Detect which cell encompasses the target text, then output its (X, Y) center coordinate. 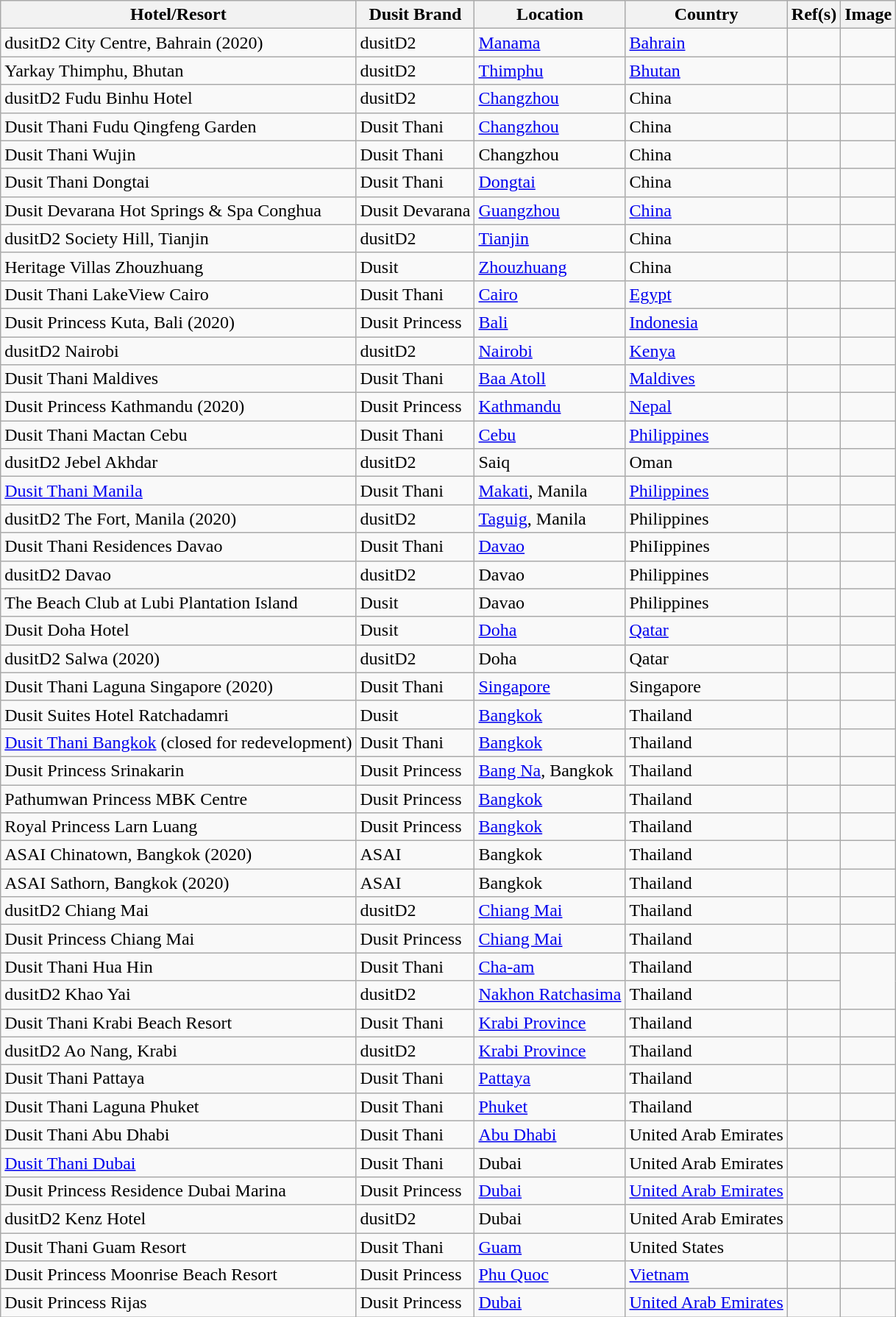
Dusit Thani Dongtai (178, 182)
Dusit Thani Bangkok (closed for redevelopment) (178, 742)
dusitD2 Khao Yai (178, 995)
dusitD2 Fudu Binhu Hotel (178, 99)
Abu Dhabi (550, 1135)
Cha-am (550, 967)
Dusit Thani Maldives (178, 379)
Manama (550, 43)
Dusit Thani Hua Hin (178, 967)
Yarkay Thimphu, Bhutan (178, 71)
Dusit Thani Dubai (178, 1162)
Vietnam (706, 1275)
Dusit Doha Hotel (178, 631)
Guangzhou (550, 210)
dusitD2 Ao Nang, Krabi (178, 1051)
Pathumwan Princess MBK Centre (178, 798)
dusitD2 Salwa (2020) (178, 658)
ASAI Chinatown, Bangkok (2020) (178, 855)
Bali (550, 322)
dusitD2 The Fort, Manila (2020) (178, 519)
Country (706, 15)
Bang Na, Bangkok (550, 770)
dusitD2 Davao (178, 575)
Dusit Princess Chiang Mai (178, 939)
Cebu (550, 435)
Kenya (706, 351)
Phuket (550, 1107)
Ref(s) (814, 15)
Bhutan (706, 71)
Dusit Brand (415, 15)
Taguig, Manila (550, 519)
Dusit Thani Residences Davao (178, 547)
Dusit Princess Srinakarin (178, 770)
Hotel/Resort (178, 15)
Dusit Devarana (415, 210)
Dusit Princess Residence Dubai Marina (178, 1190)
Dusit Thani Mactan Cebu (178, 435)
dusitD2 Kenz Hotel (178, 1218)
Dusit Princess Kathmandu (2020) (178, 407)
Dusit Thani Wujin (178, 155)
Royal Princess Larn Luang (178, 827)
Dusit Thani Pattaya (178, 1079)
Saiq (550, 463)
Zhouzhuang (550, 266)
Baa Atoll (550, 379)
Location (550, 15)
Tianjin (550, 238)
Dusit Princess Kuta, Bali (2020) (178, 322)
Nakhon Ratchasima (550, 995)
Dusit Devarana Hot Springs & Spa Conghua (178, 210)
Guam (550, 1247)
Dusit Princess Rijas (178, 1303)
The Beach Club at Lubi Plantation Island (178, 603)
dusitD2 Chiang Mai (178, 911)
Bahrain (706, 43)
Makati, Manila (550, 491)
Nepal (706, 407)
Cairo (550, 294)
Kathmandu (550, 407)
Nairobi (550, 351)
Thimphu (550, 71)
Indonesia (706, 322)
Dusit Thani Manila (178, 491)
Phu Quoc (550, 1275)
Dusit Thani Abu Dhabi (178, 1135)
Dusit Thani Laguna Phuket (178, 1107)
Image (868, 15)
Dusit Thani Guam Resort (178, 1247)
Dusit Thani Laguna Singapore (2020) (178, 686)
Pattaya (550, 1079)
Dusit Thani Fudu Qingfeng Garden (178, 127)
Dusit Thani Krabi Beach Resort (178, 1023)
United States (706, 1247)
Dusit Princess Moonrise Beach Resort (178, 1275)
dusitD2 Society Hill, Tianjin (178, 238)
Maldives (706, 379)
dusitD2 Jebel Akhdar (178, 463)
ASAI Sathorn, Bangkok (2020) (178, 883)
Dusit Thani LakeView Cairo (178, 294)
Oman (706, 463)
Heritage Villas Zhouzhuang (178, 266)
PhiIippines (706, 547)
dusitD2 Nairobi (178, 351)
dusitD2 City Centre, Bahrain (2020) (178, 43)
Dongtai (550, 182)
Dusit Suites Hotel Ratchadamri (178, 714)
Egypt (706, 294)
